Return the (x, y) coordinate for the center point of the cell that contains the specified text.  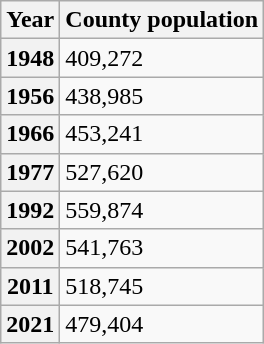
453,241 (162, 134)
518,745 (162, 286)
1966 (30, 134)
479,404 (162, 324)
1956 (30, 96)
2002 (30, 248)
541,763 (162, 248)
438,985 (162, 96)
2021 (30, 324)
1992 (30, 210)
409,272 (162, 58)
1977 (30, 172)
559,874 (162, 210)
Year (30, 20)
527,620 (162, 172)
1948 (30, 58)
2011 (30, 286)
County population (162, 20)
